Scan for the cell matching the given text and deliver its [X, Y] coordinate at center. 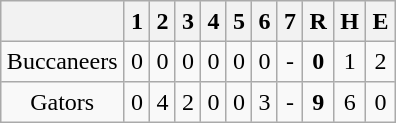
9 [318, 102]
Gators [62, 102]
H [350, 21]
E [381, 21]
R [318, 21]
7 [290, 21]
Buccaneers [62, 61]
5 [239, 21]
